Capture the cell that displays the provided text and extract its [x, y] central coordinate. 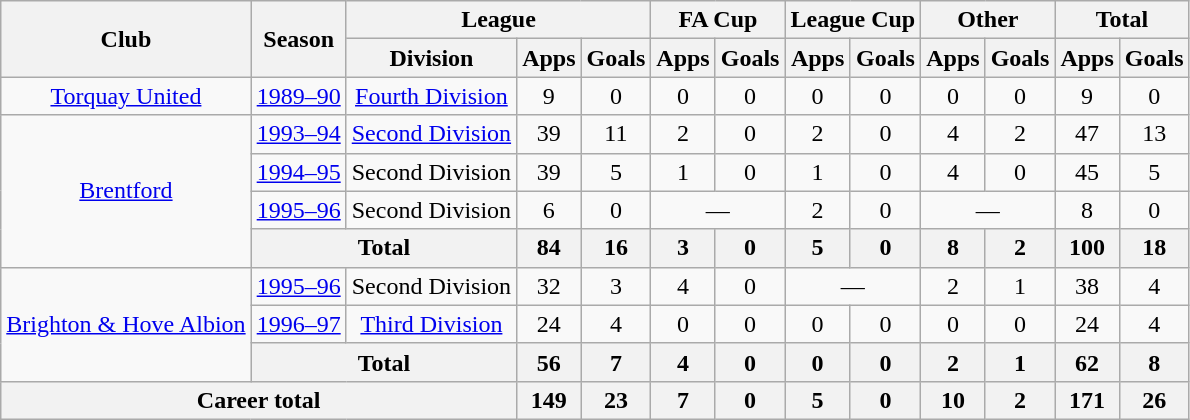
11 [616, 134]
16 [616, 248]
32 [549, 286]
38 [1087, 286]
26 [1154, 400]
1994–95 [298, 172]
13 [1154, 134]
1996–97 [298, 324]
Other [988, 20]
League Cup [853, 20]
Career total [259, 400]
Division [431, 58]
84 [549, 248]
Brighton & Hove Albion [126, 324]
18 [1154, 248]
23 [616, 400]
6 [549, 210]
45 [1087, 172]
Season [298, 39]
100 [1087, 248]
10 [953, 400]
Torquay United [126, 96]
FA Cup [718, 20]
56 [549, 362]
Fourth Division [431, 96]
1993–94 [298, 134]
1989–90 [298, 96]
Third Division [431, 324]
62 [1087, 362]
47 [1087, 134]
League [498, 20]
171 [1087, 400]
Club [126, 39]
149 [549, 400]
Brentford [126, 191]
